Scan for the cell matching the given text and deliver its (X, Y) coordinate at center. 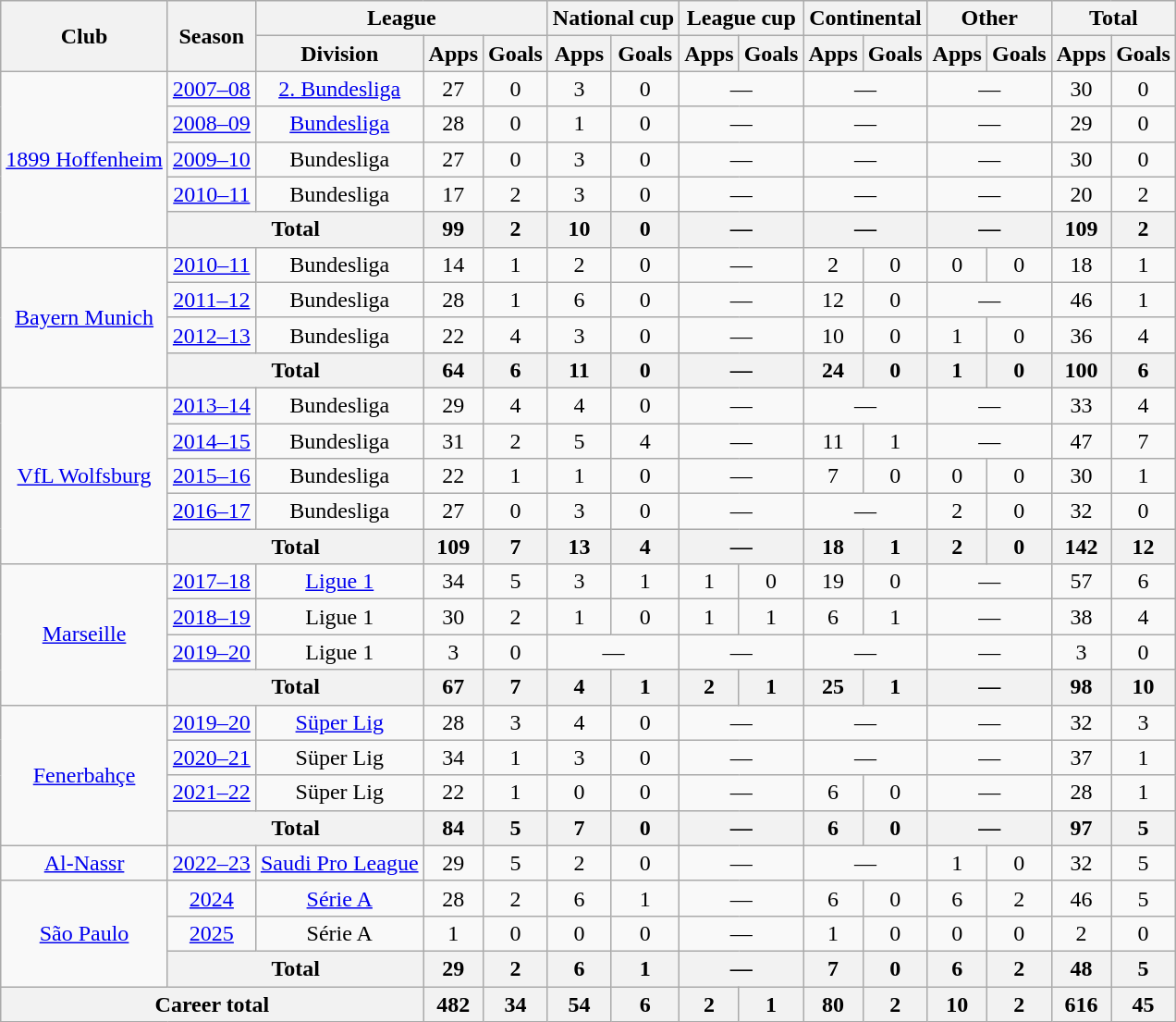
36 (1081, 335)
2016–17 (211, 511)
616 (1081, 1004)
Fenerbahçe (85, 775)
33 (1081, 405)
24 (833, 370)
2018–19 (211, 617)
Other (989, 18)
2020–21 (211, 757)
Career total (213, 1004)
14 (453, 265)
League (401, 18)
98 (1081, 687)
1899 Hoffenheim (85, 159)
2007–08 (211, 89)
2025 (211, 933)
80 (833, 1004)
2011–12 (211, 300)
Continental (865, 18)
2012–13 (211, 335)
Al-Nassr (85, 863)
37 (1081, 757)
National cup (613, 18)
2024 (211, 898)
84 (453, 828)
Marseille (85, 634)
2008–09 (211, 124)
2014–15 (211, 441)
99 (453, 229)
482 (453, 1004)
17 (453, 194)
VfL Wolfsburg (85, 475)
38 (1081, 617)
48 (1081, 968)
2021–22 (211, 793)
2. Bundesliga (339, 89)
45 (1144, 1004)
97 (1081, 828)
2009–10 (211, 159)
Division (339, 54)
São Paulo (85, 933)
19 (833, 582)
2013–14 (211, 405)
2015–16 (211, 476)
31 (453, 441)
20 (1081, 194)
Season (211, 36)
2022–23 (211, 863)
Saudi Pro League (339, 863)
57 (1081, 582)
100 (1081, 370)
64 (453, 370)
54 (579, 1004)
67 (453, 687)
League cup (741, 18)
25 (833, 687)
2017–18 (211, 582)
13 (579, 547)
142 (1081, 547)
47 (1081, 441)
Club (85, 36)
Bayern Munich (85, 317)
